Extract the [X, Y] coordinate from the center of the cell holding the provided text.  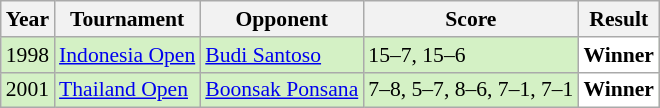
15–7, 15–6 [470, 55]
Result [618, 19]
Indonesia Open [127, 55]
2001 [28, 90]
7–8, 5–7, 8–6, 7–1, 7–1 [470, 90]
Year [28, 19]
Score [470, 19]
Boonsak Ponsana [282, 90]
Thailand Open [127, 90]
Budi Santoso [282, 55]
Tournament [127, 19]
Opponent [282, 19]
1998 [28, 55]
